Find where the given text appears and provide that cell's center as [X, Y] coordinate. 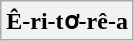
Ê-ri-tơ-rê-a [68, 21]
